Output the (x, y) coordinate of the center of the cell containing the given text.  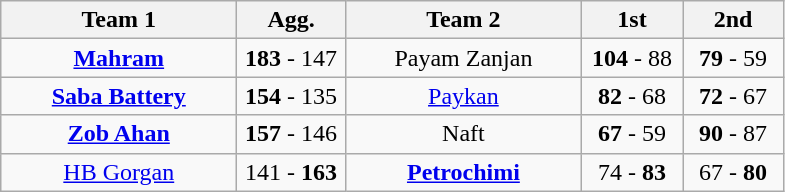
Team 2 (463, 20)
Zob Ahan (119, 134)
157 - 146 (292, 134)
Naft (463, 134)
Petrochimi (463, 172)
HB Gorgan (119, 172)
Agg. (292, 20)
67 - 80 (732, 172)
74 - 83 (632, 172)
2nd (732, 20)
72 - 67 (732, 96)
Team 1 (119, 20)
Payam Zanjan (463, 58)
1st (632, 20)
82 - 68 (632, 96)
Mahram (119, 58)
Paykan (463, 96)
154 - 135 (292, 96)
79 - 59 (732, 58)
141 - 163 (292, 172)
Saba Battery (119, 96)
183 - 147 (292, 58)
67 - 59 (632, 134)
90 - 87 (732, 134)
104 - 88 (632, 58)
